Return [x, y] of the center of cell containing provided text 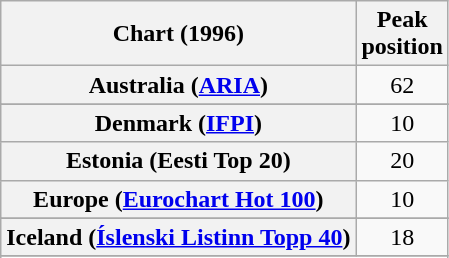
62 [402, 85]
18 [402, 237]
Australia (ARIA) [178, 85]
Denmark (IFPI) [178, 123]
Chart (1996) [178, 34]
Iceland (Íslenski Listinn Topp 40) [178, 237]
20 [402, 161]
Peakposition [402, 34]
Estonia (Eesti Top 20) [178, 161]
Europe (Eurochart Hot 100) [178, 199]
